For the text-containing cell, return its midpoint in (X, Y) coordinate format. 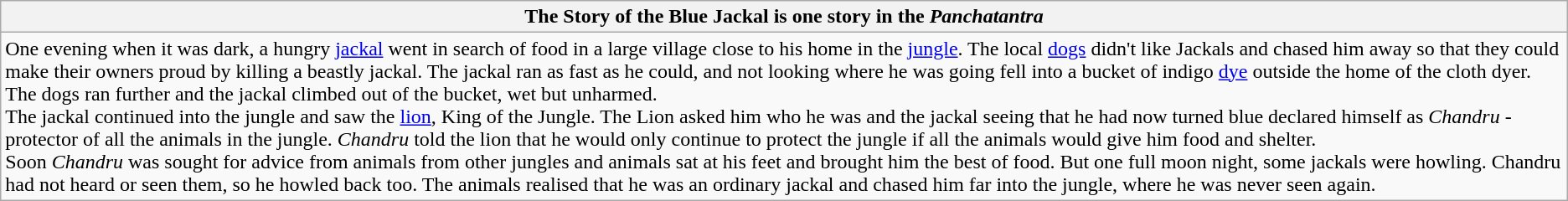
The Story of the Blue Jackal is one story in the Panchatantra (784, 17)
